Output the [X, Y] coordinate of the center of the cell containing the given text.  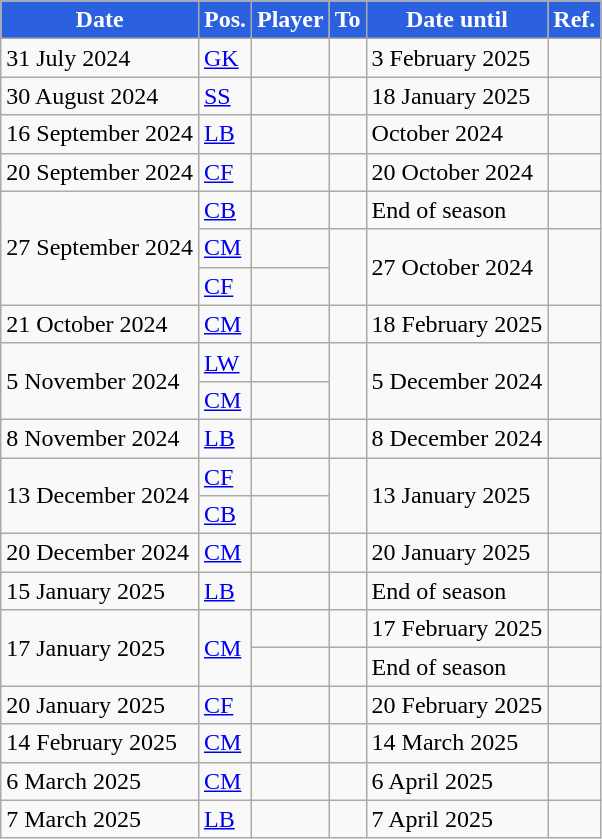
To [348, 20]
18 February 2025 [457, 324]
17 January 2025 [100, 648]
18 January 2025 [457, 96]
31 July 2024 [100, 58]
20 February 2025 [457, 705]
6 April 2025 [457, 781]
27 October 2024 [457, 267]
20 September 2024 [100, 172]
8 November 2024 [100, 438]
SS [224, 96]
Player [291, 20]
3 February 2025 [457, 58]
7 April 2025 [457, 819]
Date [100, 20]
5 November 2024 [100, 381]
Date until [457, 20]
Pos. [224, 20]
GK [224, 58]
Ref. [574, 20]
17 February 2025 [457, 629]
14 March 2025 [457, 743]
20 October 2024 [457, 172]
21 October 2024 [100, 324]
LW [224, 362]
15 January 2025 [100, 591]
8 December 2024 [457, 438]
October 2024 [457, 134]
16 September 2024 [100, 134]
27 September 2024 [100, 248]
30 August 2024 [100, 96]
13 January 2025 [457, 496]
5 December 2024 [457, 381]
14 February 2025 [100, 743]
13 December 2024 [100, 496]
20 December 2024 [100, 553]
7 March 2025 [100, 819]
6 March 2025 [100, 781]
